Pinpoint the cell where the given text exists, returning its (X, Y) midpoint coordinate. 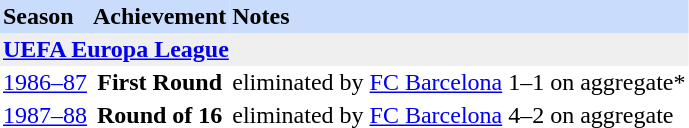
Season (45, 16)
Notes (458, 16)
eliminated by FC Barcelona 1–1 on aggregate* (458, 82)
1986–87 (45, 82)
UEFA Europa League (344, 50)
Achievement (160, 16)
First Round (160, 82)
